From the cell containing the given text, extract its center point as [X, Y] coordinate. 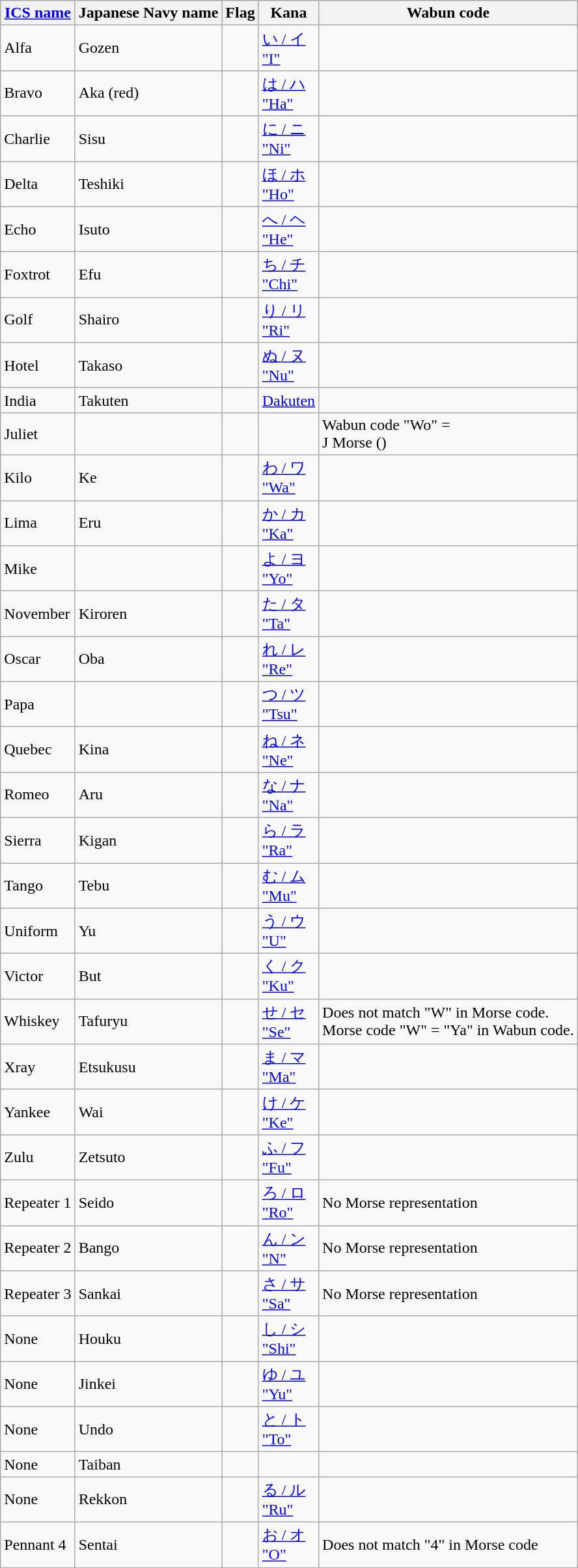
Tango [38, 885]
Repeater 2 [38, 1248]
Kina [148, 750]
ん / ン "N" [288, 1248]
Ke [148, 478]
Sierra [38, 840]
Aru [148, 795]
Foxtrot [38, 275]
に / ニ "Ni" [288, 139]
Wabun code [448, 13]
お / オ "O" [288, 1545]
Kigan [148, 840]
Bango [148, 1248]
Lima [38, 523]
Uniform [38, 931]
ろ / ロ "Ro" [288, 1203]
Does not match "W" in Morse code.Morse code "W" = "Ya" in Wabun code. [448, 1021]
う / ウ "U" [288, 931]
Romeo [38, 795]
Papa [38, 704]
Rekkon [148, 1500]
Jinkei [148, 1384]
Yankee [38, 1112]
Bravo [38, 93]
け / ケ "Ke" [288, 1112]
い / イ "I" [288, 48]
Takuten [148, 400]
Sankai [148, 1294]
Shairo [148, 320]
Wai [148, 1112]
Golf [38, 320]
Alfa [38, 48]
り / リ "Ri" [288, 320]
Wabun code "Wo" =J Morse () [448, 434]
Repeater 3 [38, 1294]
Seido [148, 1203]
Efu [148, 275]
く / ク "Ku" [288, 976]
へ / ヘ "He" [288, 229]
る / ル "Ru" [288, 1500]
む / ム "Mu" [288, 885]
Does not match "4" in Morse code [448, 1545]
Juliet [38, 434]
は / ハ "Ha" [288, 93]
Echo [38, 229]
Tafuryu [148, 1021]
さ / サ "Sa" [288, 1294]
Oscar [38, 659]
し / シ "Shi" [288, 1339]
Kilo [38, 478]
Yu [148, 931]
Oba [148, 659]
Mike [38, 569]
れ / レ "Re" [288, 659]
Quebec [38, 750]
ゆ / ユ "Yu" [288, 1384]
Tebu [148, 885]
か / カ "Ka" [288, 523]
Dakuten [288, 400]
Whiskey [38, 1021]
Flag [240, 13]
Aka (red) [148, 93]
Kana [288, 13]
と / ト "To" [288, 1429]
Victor [38, 976]
Delta [38, 184]
Takaso [148, 365]
Undo [148, 1429]
But [148, 976]
Isuto [148, 229]
ふ / フ "Fu" [288, 1158]
Eru [148, 523]
Hotel [38, 365]
Zetsuto [148, 1158]
Kiroren [148, 614]
Xray [38, 1067]
ぬ / ヌ "Nu" [288, 365]
つ / ツ "Tsu" [288, 704]
November [38, 614]
た / タ "Ta" [288, 614]
Sisu [148, 139]
Zulu [38, 1158]
Repeater 1 [38, 1203]
ら / ラ "Ra" [288, 840]
ま / マ "Ma" [288, 1067]
ち / チ "Chi" [288, 275]
Teshiki [148, 184]
Taiban [148, 1464]
Sentai [148, 1545]
Etsukusu [148, 1067]
せ / セ "Se" [288, 1021]
わ / ワ "Wa" [288, 478]
Japanese Navy name [148, 13]
ね / ネ "Ne" [288, 750]
Gozen [148, 48]
Pennant 4 [38, 1545]
Charlie [38, 139]
な / ナ "Na" [288, 795]
India [38, 400]
Houku [148, 1339]
ほ / ホ "Ho" [288, 184]
よ / ヨ "Yo" [288, 569]
ICS name [38, 13]
